Return (x, y) of the center of cell containing provided text 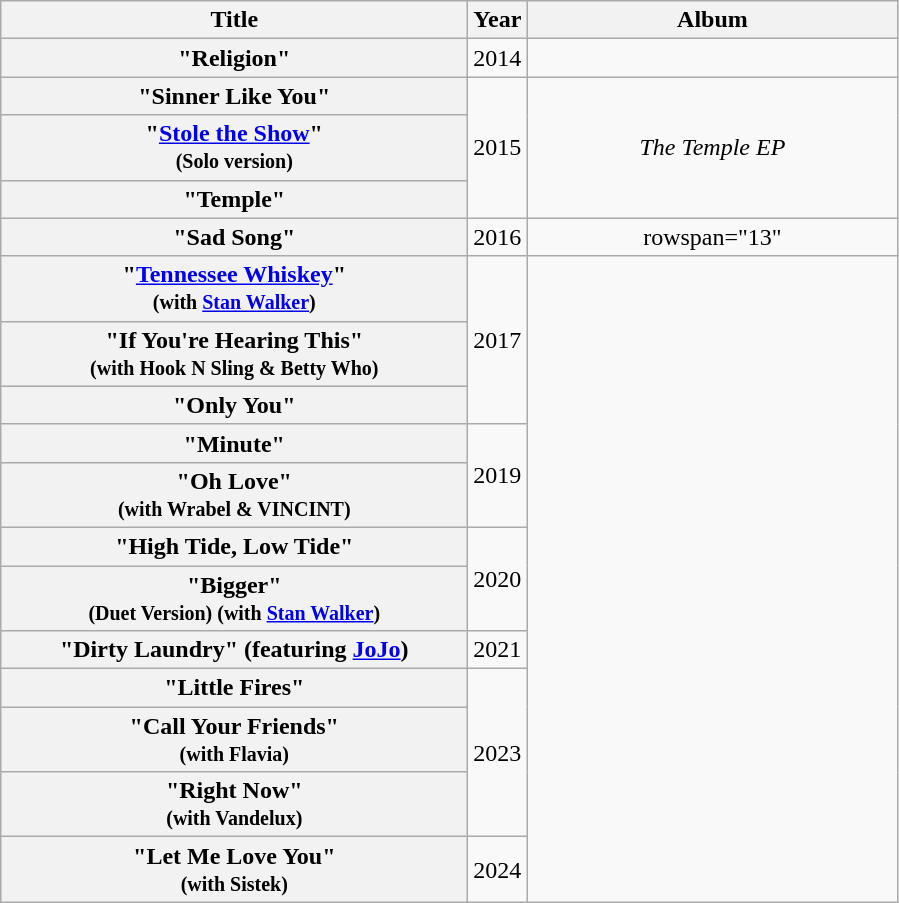
2017 (498, 340)
Title (234, 20)
2015 (498, 148)
"Stole the Show"(Solo version) (234, 148)
2019 (498, 476)
2020 (498, 578)
2014 (498, 58)
"Sad Song" (234, 237)
The Temple EP (712, 148)
"Little Fires" (234, 688)
rowspan="13" (712, 237)
"Sinner Like You" (234, 96)
2021 (498, 650)
"Minute" (234, 443)
"Call Your Friends" (with Flavia) (234, 740)
"Religion" (234, 58)
2016 (498, 237)
"Dirty Laundry" (featuring JoJo) (234, 650)
"Bigger"(Duet Version) (with Stan Walker) (234, 598)
2023 (498, 753)
"If You're Hearing This"(with Hook N Sling & Betty Who) (234, 354)
"Oh Love"(with Wrabel & VINCINT) (234, 494)
"Right Now" (with Vandelux) (234, 804)
2024 (498, 870)
"Let Me Love You" (with Sistek) (234, 870)
"Temple" (234, 199)
Year (498, 20)
"Only You" (234, 405)
"High Tide, Low Tide" (234, 546)
"Tennessee Whiskey" (with Stan Walker) (234, 288)
Album (712, 20)
